Capture the cell that displays the provided text and extract its [x, y] central coordinate. 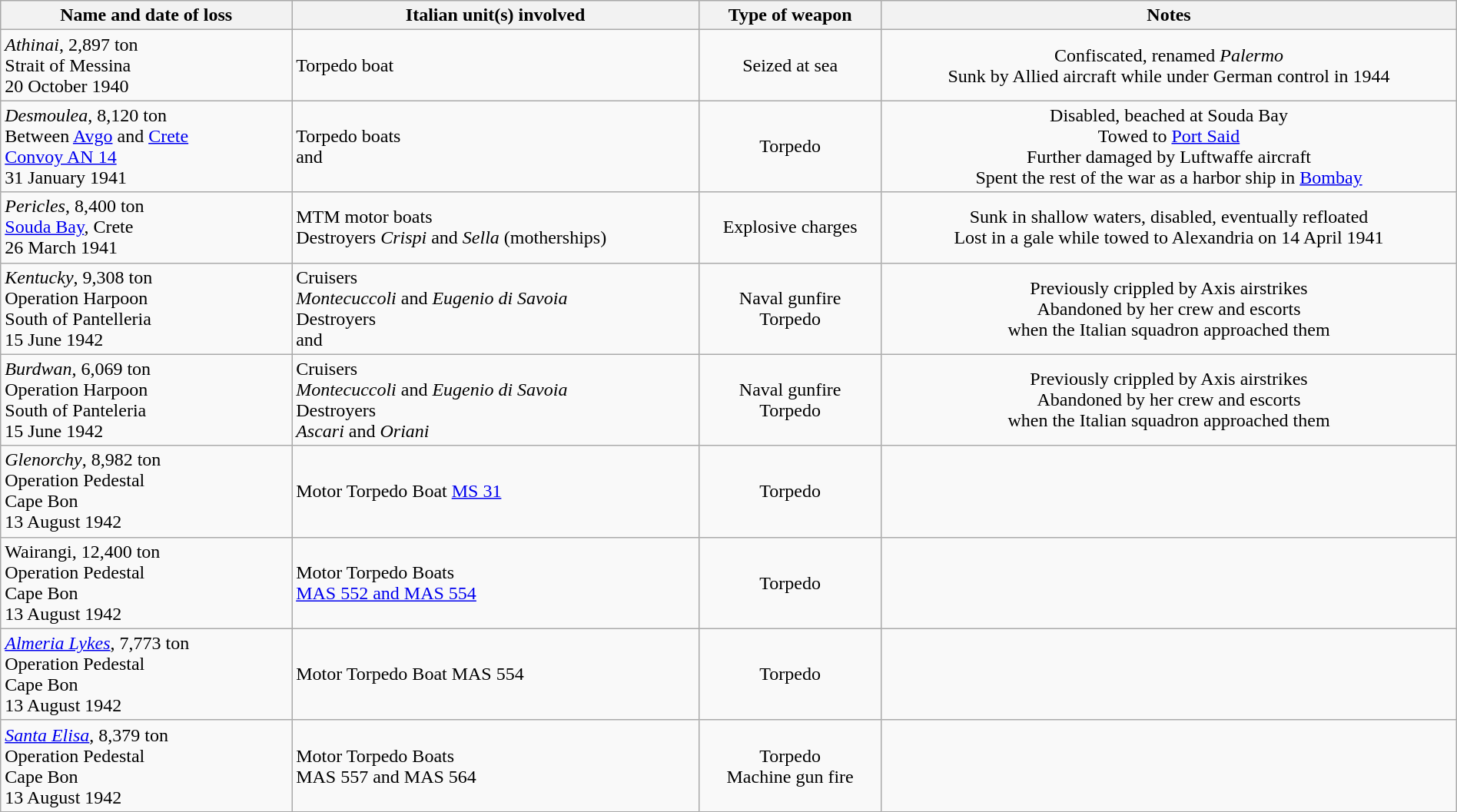
Torpedo boats and [496, 146]
Almeria Lykes, 7,773 tonOperation PedestalCape Bon13 August 1942 [146, 674]
Sunk in shallow waters, disabled, eventually refloatedLost in a gale while towed to Alexandria on 14 April 1941 [1169, 227]
Motor Torpedo BoatsMAS 557 and MAS 564 [496, 765]
CruisersMontecuccoli and Eugenio di SavoiaDestroyers and [496, 309]
Motor Torpedo Boat MS 31 [496, 492]
Motor Torpedo BoatsMAS 552 and MAS 554 [496, 582]
Seized at sea [790, 65]
Desmoulea, 8,120 tonBetween Avgo and CreteConvoy AN 1431 January 1941 [146, 146]
Type of weapon [790, 15]
Torpedo boat [496, 65]
Kentucky, 9,308 tonOperation HarpoonSouth of Pantelleria15 June 1942 [146, 309]
Disabled, beached at Souda BayTowed to Port SaidFurther damaged by Luftwaffe aircraftSpent the rest of the war as a harbor ship in Bombay [1169, 146]
Athinai, 2,897 tonStrait of Messina20 October 1940 [146, 65]
Notes [1169, 15]
Italian unit(s) involved [496, 15]
Burdwan, 6,069 tonOperation HarpoonSouth of Panteleria15 June 1942 [146, 399]
Motor Torpedo Boat MAS 554 [496, 674]
Santa Elisa, 8,379 ton Operation PedestalCape Bon13 August 1942 [146, 765]
Glenorchy, 8,982 tonOperation PedestalCape Bon13 August 1942 [146, 492]
Name and date of loss [146, 15]
Confiscated, renamed PalermoSunk by Allied aircraft while under German control in 1944 [1169, 65]
MTM motor boatsDestroyers Crispi and Sella (motherships) [496, 227]
Explosive charges [790, 227]
Pericles, 8,400 tonSouda Bay, Crete26 March 1941 [146, 227]
TorpedoMachine gun fire [790, 765]
CruisersMontecuccoli and Eugenio di SavoiaDestroyersAscari and Oriani [496, 399]
Wairangi, 12,400 tonOperation PedestalCape Bon13 August 1942 [146, 582]
